For the text-containing cell, return its midpoint in (x, y) coordinate format. 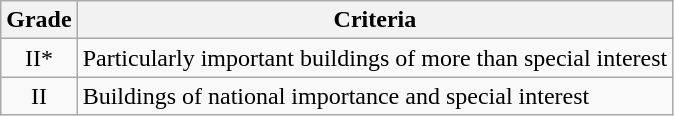
II* (39, 58)
Buildings of national importance and special interest (375, 96)
II (39, 96)
Criteria (375, 20)
Grade (39, 20)
Particularly important buildings of more than special interest (375, 58)
